Scan for the cell matching the given text and deliver its (X, Y) coordinate at center. 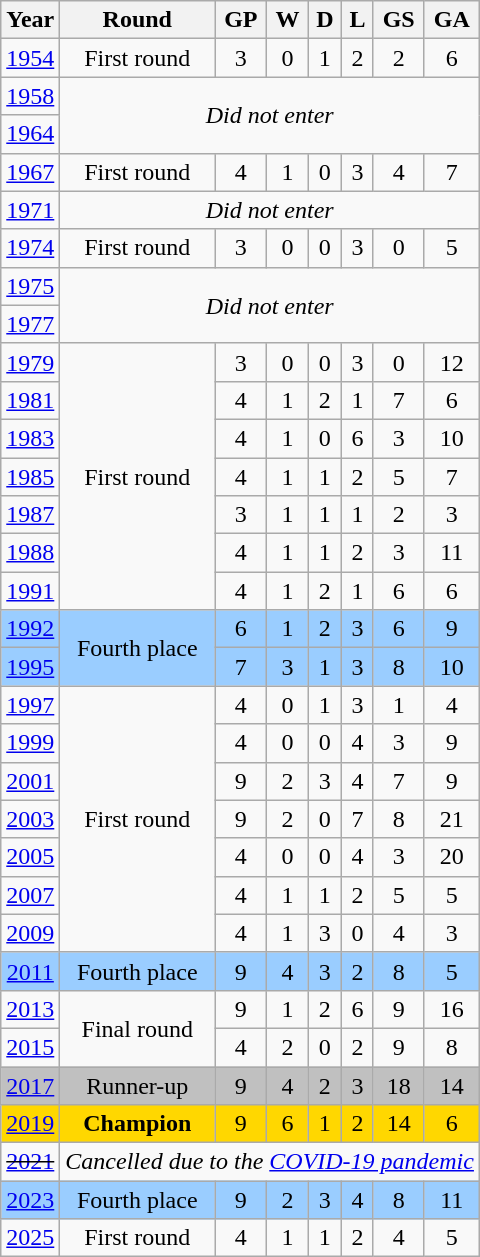
20 (452, 857)
2023 (30, 1200)
1995 (30, 667)
1983 (30, 438)
1988 (30, 553)
1971 (30, 210)
1981 (30, 400)
D (324, 20)
2019 (30, 1124)
Champion (138, 1124)
2017 (30, 1085)
1974 (30, 248)
1964 (30, 134)
2013 (30, 1009)
2001 (30, 781)
1992 (30, 629)
Runner-up (138, 1085)
1979 (30, 362)
1975 (30, 286)
1958 (30, 96)
1999 (30, 743)
1991 (30, 591)
Cancelled due to the COVID-19 pandemic (270, 1162)
W (288, 20)
2003 (30, 819)
1987 (30, 515)
1967 (30, 172)
L (358, 20)
2021 (30, 1162)
1997 (30, 705)
Final round (138, 1028)
2011 (30, 971)
2007 (30, 895)
12 (452, 362)
16 (452, 1009)
21 (452, 819)
2009 (30, 933)
GP (241, 20)
Round (138, 20)
2005 (30, 857)
GS (398, 20)
2015 (30, 1047)
1985 (30, 477)
1977 (30, 324)
1954 (30, 58)
Year (30, 20)
18 (398, 1085)
GA (452, 20)
2025 (30, 1238)
